Return the [x, y] coordinate for the center point of the cell that contains the specified text.  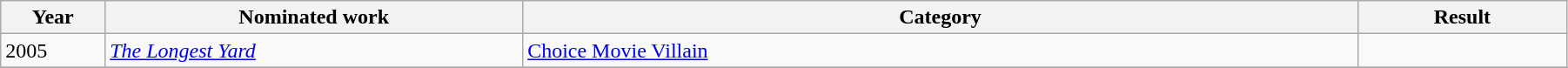
Year [53, 17]
Nominated work [314, 17]
Result [1462, 17]
Category [941, 17]
The Longest Yard [314, 51]
Choice Movie Villain [941, 51]
2005 [53, 51]
